Scan for the cell matching the given text and deliver its [x, y] coordinate at center. 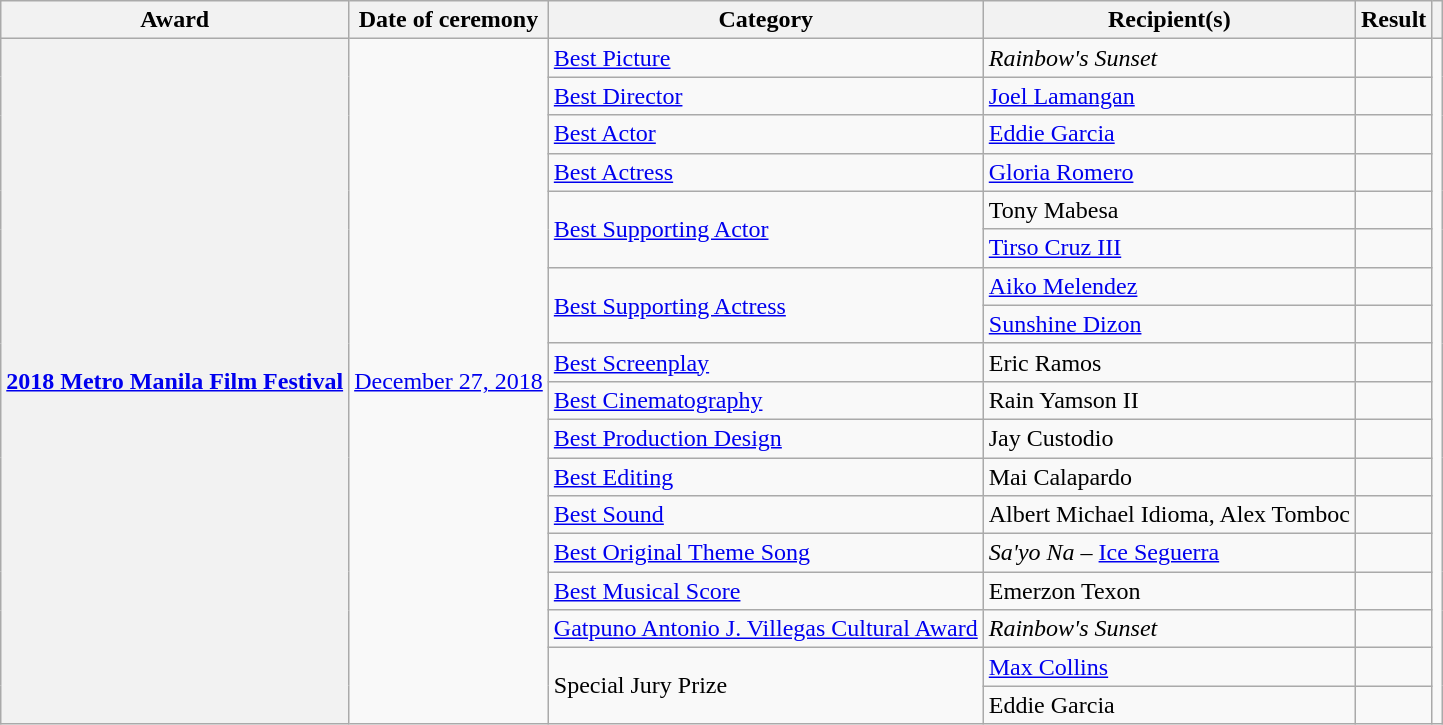
Best Actor [766, 134]
Result [1393, 20]
Tony Mabesa [1169, 210]
Best Supporting Actress [766, 305]
Albert Michael Idioma, Alex Tomboc [1169, 515]
Gloria Romero [1169, 172]
Best Production Design [766, 438]
Award [175, 20]
Best Supporting Actor [766, 229]
Best Editing [766, 477]
Best Director [766, 96]
Best Cinematography [766, 400]
Best Musical Score [766, 591]
Category [766, 20]
Sa'yo Na – Ice Seguerra [1169, 553]
Tirso Cruz III [1169, 248]
Emerzon Texon [1169, 591]
Best Actress [766, 172]
Special Jury Prize [766, 686]
Best Picture [766, 58]
December 27, 2018 [449, 382]
Recipient(s) [1169, 20]
Aiko Melendez [1169, 286]
Date of ceremony [449, 20]
2018 Metro Manila Film Festival [175, 382]
Max Collins [1169, 667]
Gatpuno Antonio J. Villegas Cultural Award [766, 629]
Rain Yamson II [1169, 400]
Mai Calapardo [1169, 477]
Joel Lamangan [1169, 96]
Best Screenplay [766, 362]
Eric Ramos [1169, 362]
Best Original Theme Song [766, 553]
Sunshine Dizon [1169, 324]
Jay Custodio [1169, 438]
Best Sound [766, 515]
